Capture the cell that displays the provided text and extract its (X, Y) central coordinate. 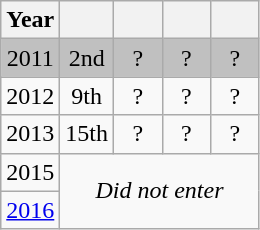
2011 (30, 58)
2015 (30, 172)
2nd (87, 58)
9th (87, 96)
Did not enter (160, 191)
2016 (30, 210)
2013 (30, 134)
2012 (30, 96)
15th (87, 134)
Year (30, 20)
